Detect which cell encompasses the target text, then output its (X, Y) center coordinate. 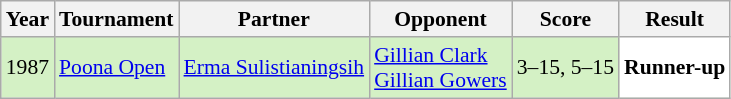
Year (28, 19)
Opponent (440, 19)
Erma Sulistianingsih (274, 68)
1987 (28, 68)
Result (674, 19)
Gillian Clark Gillian Gowers (440, 68)
Partner (274, 19)
Poona Open (116, 68)
Score (566, 19)
Runner-up (674, 68)
3–15, 5–15 (566, 68)
Tournament (116, 19)
